Return (x, y) of the center of cell containing provided text 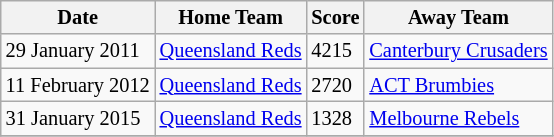
29 January 2011 (78, 51)
Home Team (231, 17)
31 January 2015 (78, 118)
Score (335, 17)
Date (78, 17)
Away Team (458, 17)
4215 (335, 51)
2720 (335, 85)
ACT Brumbies (458, 85)
Melbourne Rebels (458, 118)
1328 (335, 118)
11 February 2012 (78, 85)
Canterbury Crusaders (458, 51)
